Return the [x, y] coordinate for the center point of the cell that contains the specified text.  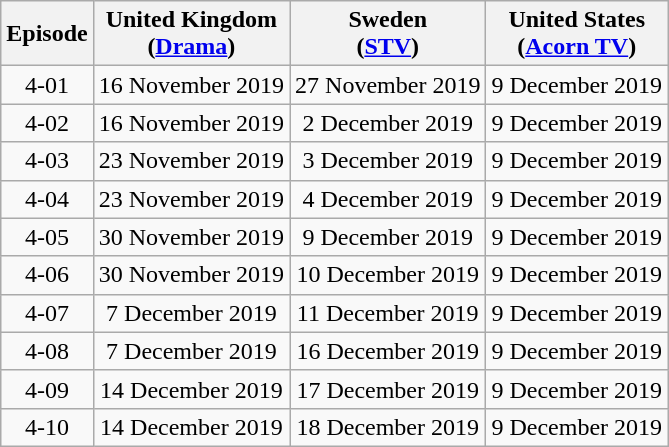
4-04 [47, 199]
United States(Acorn TV) [577, 34]
4-02 [47, 123]
10 December 2019 [388, 275]
4-10 [47, 427]
4-07 [47, 313]
4-05 [47, 237]
Episode [47, 34]
18 December 2019 [388, 427]
16 December 2019 [388, 351]
4-06 [47, 275]
2 December 2019 [388, 123]
Sweden(STV) [388, 34]
4-03 [47, 161]
4-08 [47, 351]
United Kingdom(Drama) [191, 34]
4-01 [47, 85]
17 December 2019 [388, 389]
4-09 [47, 389]
4 December 2019 [388, 199]
3 December 2019 [388, 161]
27 November 2019 [388, 85]
11 December 2019 [388, 313]
